From the cell containing the given text, extract its center point as [X, Y] coordinate. 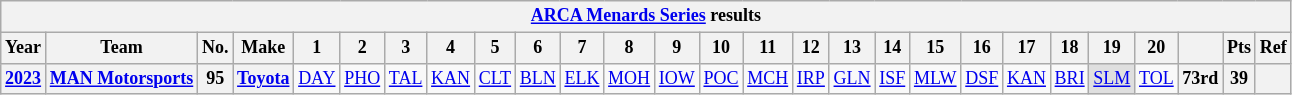
5 [494, 48]
17 [1027, 48]
Make [264, 48]
TOL [1156, 78]
MAN Motorsports [121, 78]
73rd [1200, 78]
MLW [936, 78]
39 [1240, 78]
20 [1156, 48]
1 [317, 48]
POC [721, 78]
TAL [406, 78]
11 [768, 48]
IOW [676, 78]
95 [216, 78]
Team [121, 48]
13 [852, 48]
8 [630, 48]
DSF [982, 78]
6 [538, 48]
ARCA Menards Series results [646, 16]
ELK [582, 78]
Toyota [264, 78]
BRI [1070, 78]
Ref [1273, 48]
IRP [812, 78]
19 [1112, 48]
Pts [1240, 48]
14 [892, 48]
MOH [630, 78]
PHO [362, 78]
GLN [852, 78]
CLT [494, 78]
Year [24, 48]
7 [582, 48]
9 [676, 48]
10 [721, 48]
3 [406, 48]
15 [936, 48]
DAY [317, 78]
SLM [1112, 78]
2 [362, 48]
No. [216, 48]
4 [451, 48]
ISF [892, 78]
12 [812, 48]
16 [982, 48]
BLN [538, 78]
18 [1070, 48]
2023 [24, 78]
MCH [768, 78]
